Pinpoint the cell where the given text exists, returning its (x, y) midpoint coordinate. 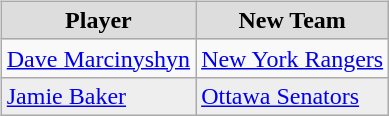
Jamie Baker (98, 96)
New York Rangers (292, 58)
Dave Marcinyshyn (98, 58)
Player (98, 20)
New Team (292, 20)
Ottawa Senators (292, 96)
